Locate the cell with the specified text and output its (X, Y) center coordinate. 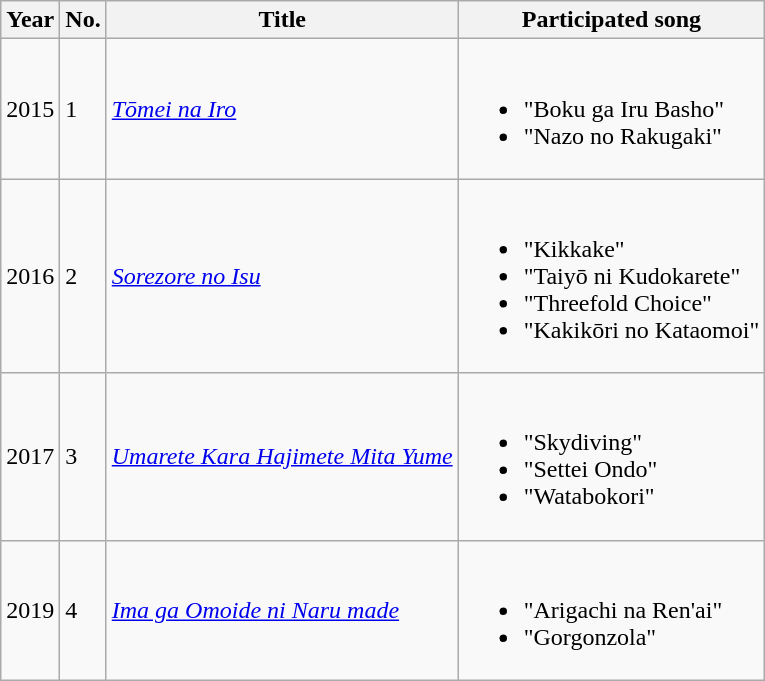
2017 (30, 456)
Umarete Kara Hajimete Mita Yume (282, 456)
Participated song (612, 20)
Sorezore no Isu (282, 276)
2019 (30, 610)
2015 (30, 109)
Ima ga Omoide ni Naru made (282, 610)
Year (30, 20)
4 (83, 610)
3 (83, 456)
2 (83, 276)
"Boku ga Iru Basho""Nazo no Rakugaki" (612, 109)
Title (282, 20)
Tōmei na Iro (282, 109)
"Skydiving""Settei Ondo""Watabokori" (612, 456)
2016 (30, 276)
"Arigachi na Ren'ai""Gorgonzola" (612, 610)
1 (83, 109)
"Kikkake""Taiyō ni Kudokarete""Threefold Choice""Kakikōri no Kataomoi" (612, 276)
No. (83, 20)
